Find where the given text appears and provide that cell's center as [X, Y] coordinate. 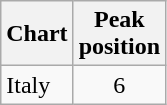
6 [119, 85]
Chart [37, 34]
Peakposition [119, 34]
Italy [37, 85]
